Locate the cell with the specified text and output its (X, Y) center coordinate. 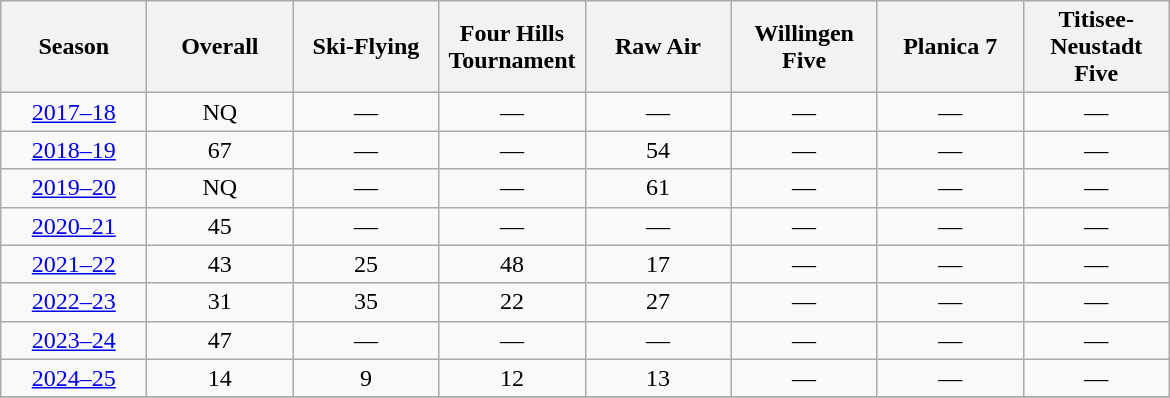
2018–19 (74, 150)
2017–18 (74, 112)
48 (512, 264)
17 (658, 264)
2023–24 (74, 340)
Season (74, 47)
2022–23 (74, 302)
Raw Air (658, 47)
31 (220, 302)
67 (220, 150)
35 (366, 302)
Overall (220, 47)
2020–21 (74, 226)
2021–22 (74, 264)
12 (512, 378)
61 (658, 188)
Ski-Flying (366, 47)
Four HillsTournament (512, 47)
25 (366, 264)
45 (220, 226)
9 (366, 378)
14 (220, 378)
13 (658, 378)
2024–25 (74, 378)
54 (658, 150)
22 (512, 302)
2019–20 (74, 188)
47 (220, 340)
27 (658, 302)
Planica 7 (950, 47)
Titisee-Neustadt Five (1096, 47)
43 (220, 264)
Willingen Five (804, 47)
